Pinpoint the cell where the given text exists, returning its [X, Y] midpoint coordinate. 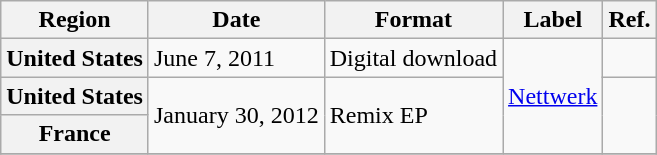
June 7, 2011 [236, 58]
Region [75, 20]
Remix EP [413, 115]
Label [553, 20]
January 30, 2012 [236, 115]
Ref. [630, 20]
France [75, 134]
Nettwerk [553, 96]
Digital download [413, 58]
Format [413, 20]
Date [236, 20]
